Return (X, Y) of the center of cell containing provided text 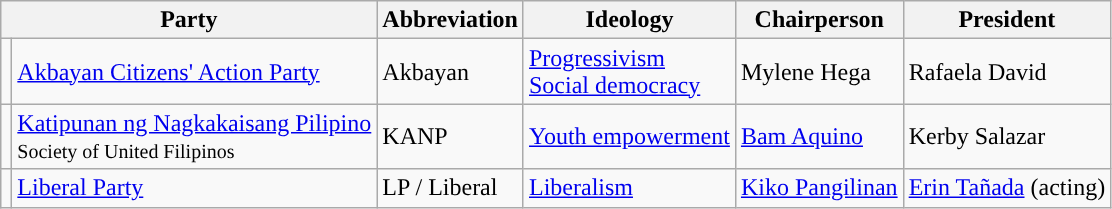
ProgressivismSocial democracy (629, 72)
Rafaela David (1007, 72)
Party (189, 20)
Liberal Party (194, 188)
Erin Tañada (acting) (1007, 188)
Akbayan Citizens' Action Party (194, 72)
Abbreviation (450, 20)
Kiko Pangilinan (819, 188)
President (1007, 20)
Youth empowerment (629, 136)
Liberalism (629, 188)
Mylene Hega (819, 72)
KANP (450, 136)
Bam Aquino (819, 136)
LP / Liberal (450, 188)
Akbayan (450, 72)
Kerby Salazar (1007, 136)
Ideology (629, 20)
Chairperson (819, 20)
Katipunan ng Nagkakaisang PilipinoSociety of United Filipinos (194, 136)
